For the text-containing cell, return its midpoint in [X, Y] coordinate format. 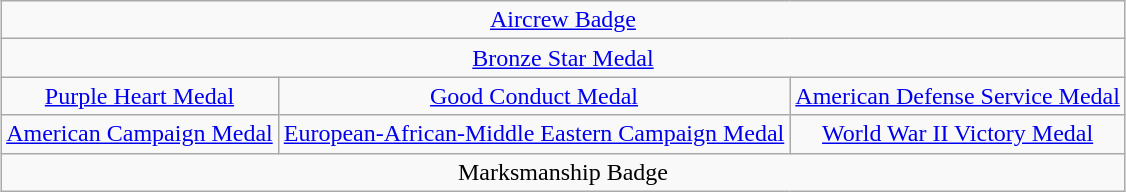
American Campaign Medal [140, 134]
Marksmanship Badge [564, 172]
American Defense Service Medal [958, 96]
Aircrew Badge [564, 20]
European-African-Middle Eastern Campaign Medal [534, 134]
Bronze Star Medal [564, 58]
Good Conduct Medal [534, 96]
Purple Heart Medal [140, 96]
World War II Victory Medal [958, 134]
